From the cell containing the given text, extract its center point as (X, Y) coordinate. 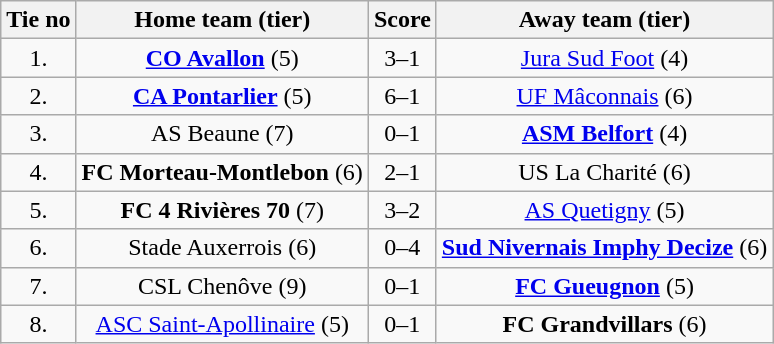
8. (38, 324)
1. (38, 58)
3. (38, 134)
Tie no (38, 20)
Jura Sud Foot (4) (604, 58)
Stade Auxerrois (6) (222, 248)
CA Pontarlier (5) (222, 96)
UF Mâconnais (6) (604, 96)
AS Beaune (7) (222, 134)
2. (38, 96)
AS Quetigny (5) (604, 210)
Home team (tier) (222, 20)
ASM Belfort (4) (604, 134)
5. (38, 210)
Sud Nivernais Imphy Decize (6) (604, 248)
0–4 (402, 248)
2–1 (402, 172)
Score (402, 20)
ASC Saint-Apollinaire (5) (222, 324)
4. (38, 172)
3–1 (402, 58)
6–1 (402, 96)
CSL Chenôve (9) (222, 286)
US La Charité (6) (604, 172)
6. (38, 248)
3–2 (402, 210)
7. (38, 286)
FC Gueugnon (5) (604, 286)
FC Morteau-Montlebon (6) (222, 172)
CO Avallon (5) (222, 58)
Away team (tier) (604, 20)
FC 4 Rivières 70 (7) (222, 210)
FC Grandvillars (6) (604, 324)
